Find where the given text appears and provide that cell's center as [X, Y] coordinate. 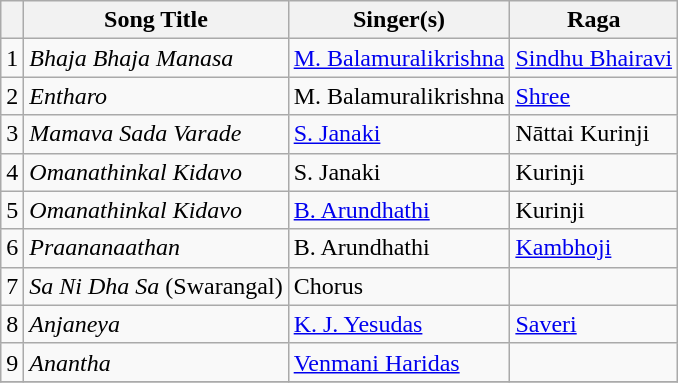
Saveri [594, 324]
Singer(s) [399, 20]
Venmani Haridas [399, 362]
Anjaneya [156, 324]
Chorus [399, 286]
Raga [594, 20]
5 [12, 210]
2 [12, 96]
Mamava Sada Varade [156, 134]
1 [12, 58]
3 [12, 134]
Entharo [156, 96]
Shree [594, 96]
Bhaja Bhaja Manasa [156, 58]
Sindhu Bhairavi [594, 58]
Sa Ni Dha Sa (Swarangal) [156, 286]
Song Title [156, 20]
Nāttai Kurinji [594, 134]
Praananaathan [156, 248]
7 [12, 286]
4 [12, 172]
K. J. Yesudas [399, 324]
8 [12, 324]
6 [12, 248]
Anantha [156, 362]
Kambhoji [594, 248]
9 [12, 362]
